Find where the given text appears and provide that cell's center as [x, y] coordinate. 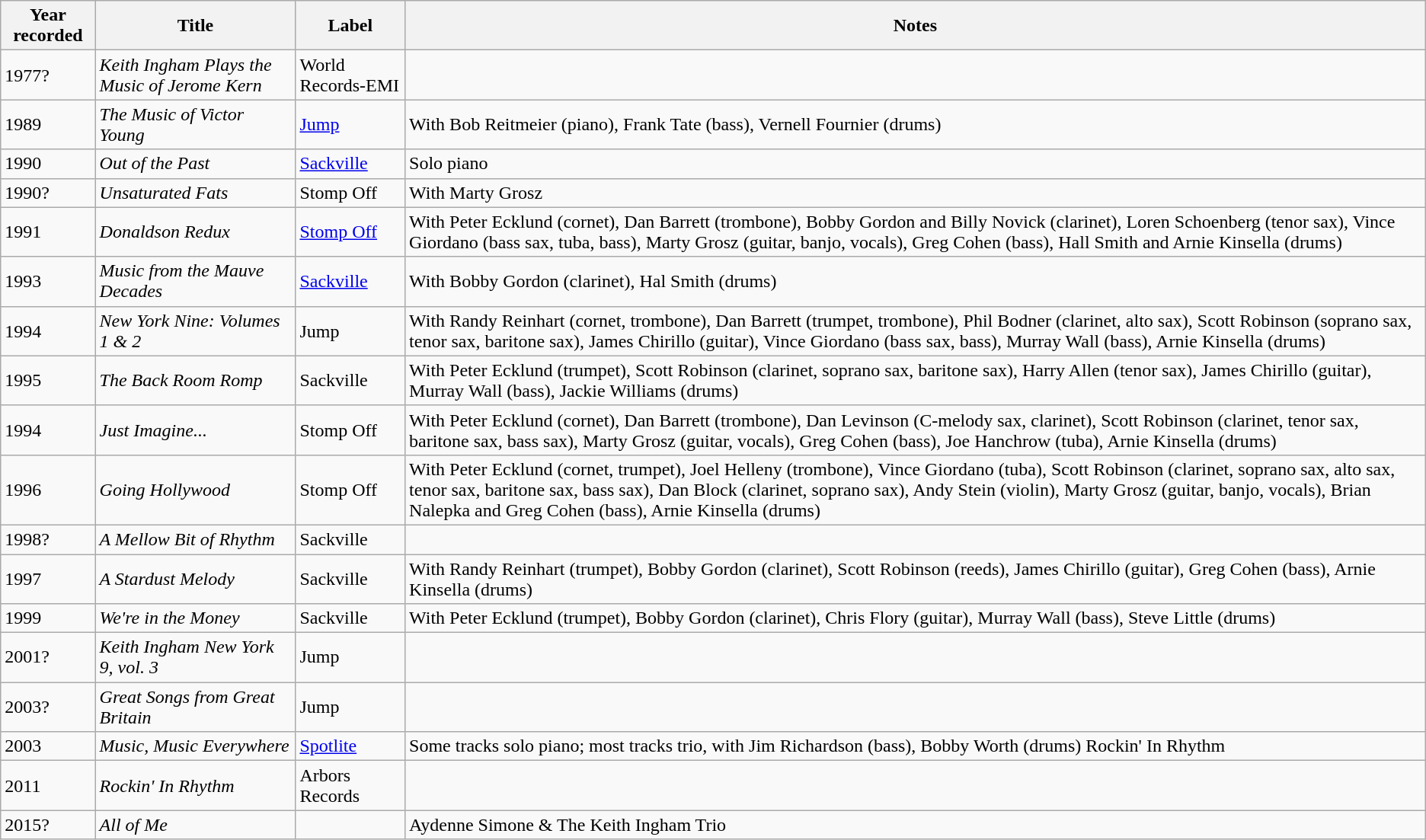
The Music of Victor Young [195, 125]
A Mellow Bit of Rhythm [195, 539]
1998? [48, 539]
2011 [48, 786]
Great Songs from Great Britain [195, 707]
Rockin' In Rhythm [195, 786]
1997 [48, 579]
We're in the Money [195, 618]
The Back Room Romp [195, 381]
Spotlite [350, 746]
Just Imagine... [195, 430]
Going Hollywood [195, 490]
2001? [48, 658]
Arbors Records [350, 786]
Out of the Past [195, 164]
1989 [48, 125]
Music, Music Everywhere [195, 746]
Keith Ingham Plays the Music of Jerome Kern [195, 75]
2003? [48, 707]
Some tracks solo piano; most tracks trio, with Jim Richardson (bass), Bobby Worth (drums) Rockin' In Rhythm [916, 746]
A Stardust Melody [195, 579]
2015? [48, 825]
1991 [48, 232]
Music from the Mauve Decades [195, 282]
1977? [48, 75]
Year recorded [48, 26]
New York Nine: Volumes 1 & 2 [195, 331]
1990? [48, 193]
1999 [48, 618]
Donaldson Redux [195, 232]
With Randy Reinhart (trumpet), Bobby Gordon (clarinet), Scott Robinson (reeds), James Chirillo (guitar), Greg Cohen (bass), Arnie Kinsella (drums) [916, 579]
Label [350, 26]
With Marty Grosz [916, 193]
Title [195, 26]
With Peter Ecklund (trumpet), Bobby Gordon (clarinet), Chris Flory (guitar), Murray Wall (bass), Steve Little (drums) [916, 618]
Notes [916, 26]
Solo piano [916, 164]
2003 [48, 746]
Unsaturated Fats [195, 193]
1996 [48, 490]
World Records-EMI [350, 75]
With Bobby Gordon (clarinet), Hal Smith (drums) [916, 282]
1995 [48, 381]
Aydenne Simone & The Keith Ingham Trio [916, 825]
All of Me [195, 825]
1993 [48, 282]
1990 [48, 164]
With Bob Reitmeier (piano), Frank Tate (bass), Vernell Fournier (drums) [916, 125]
Keith Ingham New York 9, vol. 3 [195, 658]
